Pinpoint the cell where the given text exists, returning its [X, Y] midpoint coordinate. 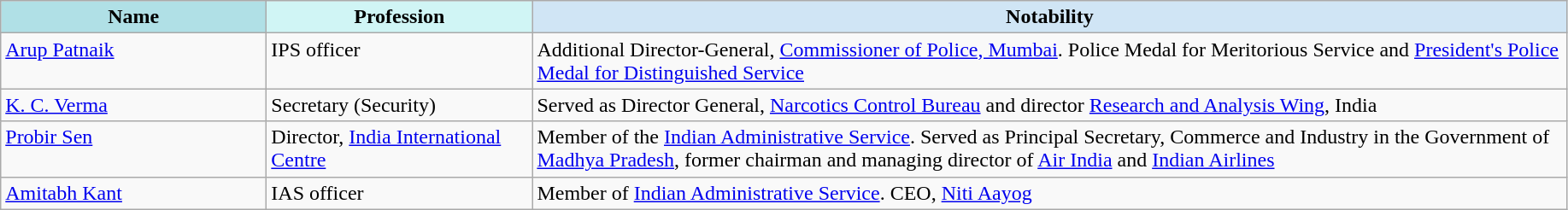
Arup Patnaik [133, 61]
Served as Director General, Narcotics Control Bureau and director Research and Analysis Wing, India [1049, 105]
Secretary (Security) [400, 105]
K. C. Verma [133, 105]
Probir Sen [133, 149]
Name [133, 17]
IPS officer [400, 61]
IAS officer [400, 193]
Amitabh Kant [133, 193]
Director, India International Centre [400, 149]
Member of Indian Administrative Service. CEO, Niti Aayog [1049, 193]
Profession [400, 17]
Notability [1049, 17]
